Capture the cell that displays the provided text and extract its (x, y) central coordinate. 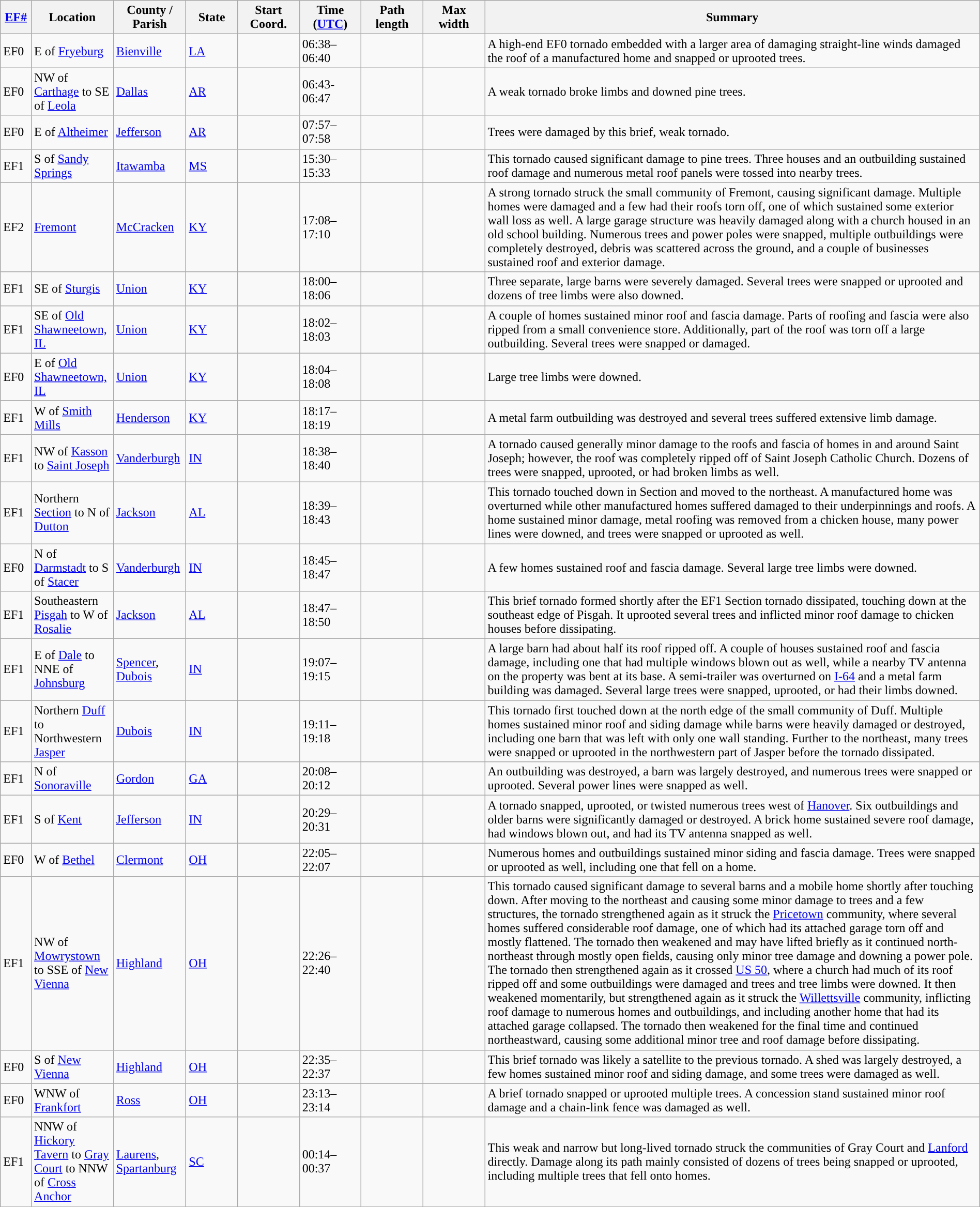
20:08–20:12 (330, 778)
WNW of Frankfort (72, 1100)
Trees were damaged by this brief, weak tornado. (732, 132)
E of Altheimer (72, 132)
W of Bethel (72, 860)
NNW of Hickory Tavern to Gray Court to NNW of Cross Anchor (72, 1162)
Location (72, 18)
Dubois (150, 731)
A brief tornado snapped or uprooted multiple trees. A concession stand sustained minor roof damage and a chain-link fence was damaged as well. (732, 1100)
Clermont (150, 860)
SE of Old Shawneetown, IL (72, 329)
Summary (732, 18)
Dallas (150, 91)
Large tree limbs were downed. (732, 377)
A weak tornado broke limbs and downed pine trees. (732, 91)
Itawamba (150, 165)
22:26–22:40 (330, 964)
18:00–18:06 (330, 288)
18:39–18:43 (330, 513)
19:07–19:15 (330, 670)
SE of Sturgis (72, 288)
Southeastern Pisgah to W of Rosalie (72, 615)
22:35–22:37 (330, 1067)
Northern Section to N of Dutton (72, 513)
Path length (392, 18)
Max width (454, 18)
Henderson (150, 418)
Spencer, Dubois (150, 670)
E of Dale to NNE of Johnsburg (72, 670)
19:11–19:18 (330, 731)
Fremont (72, 227)
S of Sandy Springs (72, 165)
Bienville (150, 51)
E of Fryeburg (72, 51)
Gordon (150, 778)
N of Sonoraville (72, 778)
A metal farm outbuilding was destroyed and several trees suffered extensive limb damage. (732, 418)
18:17–18:19 (330, 418)
18:45–18:47 (330, 568)
EF2 (16, 227)
W of Smith Mills (72, 418)
MS (212, 165)
McCracken (150, 227)
18:38–18:40 (330, 458)
N of Darmstadt to S of Stacer (72, 568)
18:47–18:50 (330, 615)
S of Kent (72, 819)
An outbuilding was destroyed, a barn was largely destroyed, and numerous trees were snapped or uprooted. Several power lines were snapped as well. (732, 778)
22:05–22:07 (330, 860)
NW of Mowrystown to SSE of New Vienna (72, 964)
State (212, 18)
GA (212, 778)
A few homes sustained roof and fascia damage. Several large tree limbs were downed. (732, 568)
Numerous homes and outbuildings sustained minor siding and fascia damage. Trees were snapped or uprooted as well, including one that fell on a home. (732, 860)
Northern Duff to Northwestern Jasper (72, 731)
23:13–23:14 (330, 1100)
Three separate, large barns were severely damaged. Several trees were snapped or uprooted and dozens of tree limbs were also downed. (732, 288)
17:08–17:10 (330, 227)
E of Old Shawneetown, IL (72, 377)
S of New Vienna (72, 1067)
Start Coord. (268, 18)
07:57–07:58 (330, 132)
EF# (16, 18)
LA (212, 51)
NW of Carthage to SE of Leola (72, 91)
NW of Kasson to Saint Joseph (72, 458)
06:43-06:47 (330, 91)
18:02–18:03 (330, 329)
Laurens, Spartanburg (150, 1162)
00:14–00:37 (330, 1162)
SC (212, 1162)
20:29–20:31 (330, 819)
15:30–15:33 (330, 165)
06:38–06:40 (330, 51)
County / Parish (150, 18)
18:04–18:08 (330, 377)
Time (UTC) (330, 18)
Ross (150, 1100)
